Scan for the cell matching the given text and deliver its (X, Y) coordinate at center. 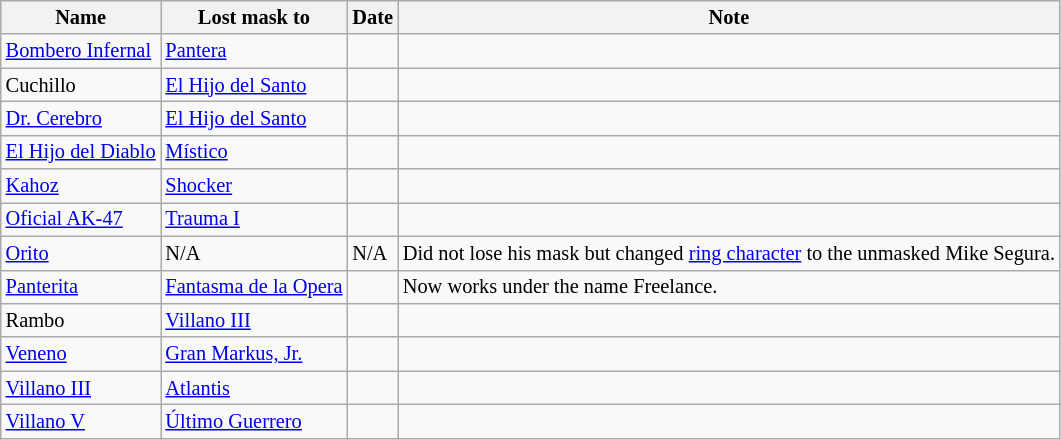
Atlantis (254, 388)
Dr. Cerebro (81, 118)
Lost mask to (254, 17)
Did not lose his mask but changed ring character to the unmasked Mike Segura. (729, 253)
Místico (254, 152)
Villano V (81, 421)
Fantasma de la Opera (254, 287)
Gran Markus, Jr. (254, 354)
Now works under the name Freelance. (729, 287)
Note (729, 17)
Bombero Infernal (81, 51)
Orito (81, 253)
Name (81, 17)
Date (372, 17)
Último Guerrero (254, 421)
Rambo (81, 320)
Trauma I (254, 219)
Cuchillo (81, 85)
Shocker (254, 186)
Panterita (81, 287)
El Hijo del Diablo (81, 152)
Pantera (254, 51)
Oficial AK-47 (81, 219)
Kahoz (81, 186)
Veneno (81, 354)
